Return (X, Y) of the center of cell containing provided text 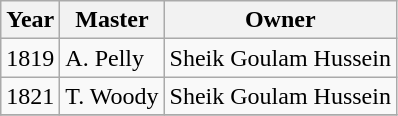
A. Pelly (112, 58)
1819 (30, 58)
Master (112, 20)
1821 (30, 96)
Owner (280, 20)
T. Woody (112, 96)
Year (30, 20)
